Determine the [x, y] coordinate at the center of the cell enclosing the given text.  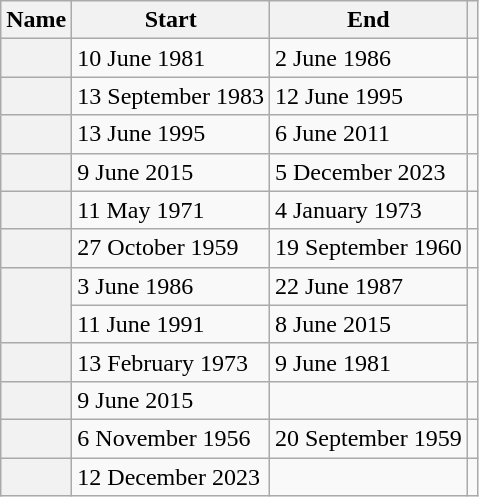
3 June 1986 [171, 286]
27 October 1959 [171, 248]
2 June 1986 [368, 58]
8 June 2015 [368, 324]
6 June 2011 [368, 134]
Name [36, 20]
11 May 1971 [171, 210]
4 January 1973 [368, 210]
12 December 2023 [171, 477]
End [368, 20]
13 September 1983 [171, 96]
9 June 1981 [368, 362]
13 June 1995 [171, 134]
Start [171, 20]
10 June 1981 [171, 58]
6 November 1956 [171, 438]
12 June 1995 [368, 96]
20 September 1959 [368, 438]
22 June 1987 [368, 286]
11 June 1991 [171, 324]
5 December 2023 [368, 172]
19 September 1960 [368, 248]
13 February 1973 [171, 362]
